Determine the (X, Y) coordinate at the center of the cell enclosing the given text.  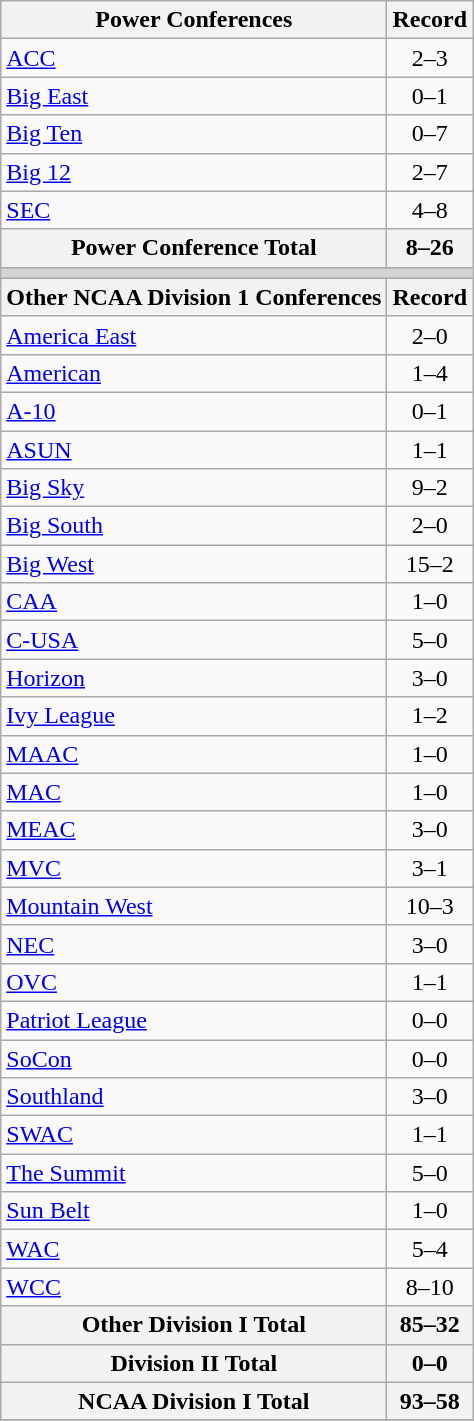
American (194, 373)
Horizon (194, 678)
Power Conferences (194, 20)
CAA (194, 602)
Southland (194, 1097)
ASUN (194, 449)
Big South (194, 526)
NEC (194, 944)
SWAC (194, 1135)
Ivy League (194, 716)
Other NCAA Division 1 Conferences (194, 297)
MEAC (194, 830)
Power Conference Total (194, 248)
15–2 (430, 564)
The Summit (194, 1173)
MAC (194, 792)
4–8 (430, 210)
Big Ten (194, 134)
85–32 (430, 1325)
SoCon (194, 1059)
0–7 (430, 134)
Big Sky (194, 488)
10–3 (430, 906)
America East (194, 335)
1–2 (430, 716)
Sun Belt (194, 1211)
Division II Total (194, 1363)
Big West (194, 564)
A-10 (194, 411)
SEC (194, 210)
MVC (194, 868)
Big East (194, 96)
Mountain West (194, 906)
Patriot League (194, 1020)
2–7 (430, 172)
WCC (194, 1287)
MAAC (194, 754)
ACC (194, 58)
OVC (194, 982)
9–2 (430, 488)
5–4 (430, 1249)
93–58 (430, 1401)
1–4 (430, 373)
Big 12 (194, 172)
C-USA (194, 640)
WAC (194, 1249)
8–10 (430, 1287)
3–1 (430, 868)
8–26 (430, 248)
Other Division I Total (194, 1325)
NCAA Division I Total (194, 1401)
2–3 (430, 58)
